Find where the given text appears and provide that cell's center as [x, y] coordinate. 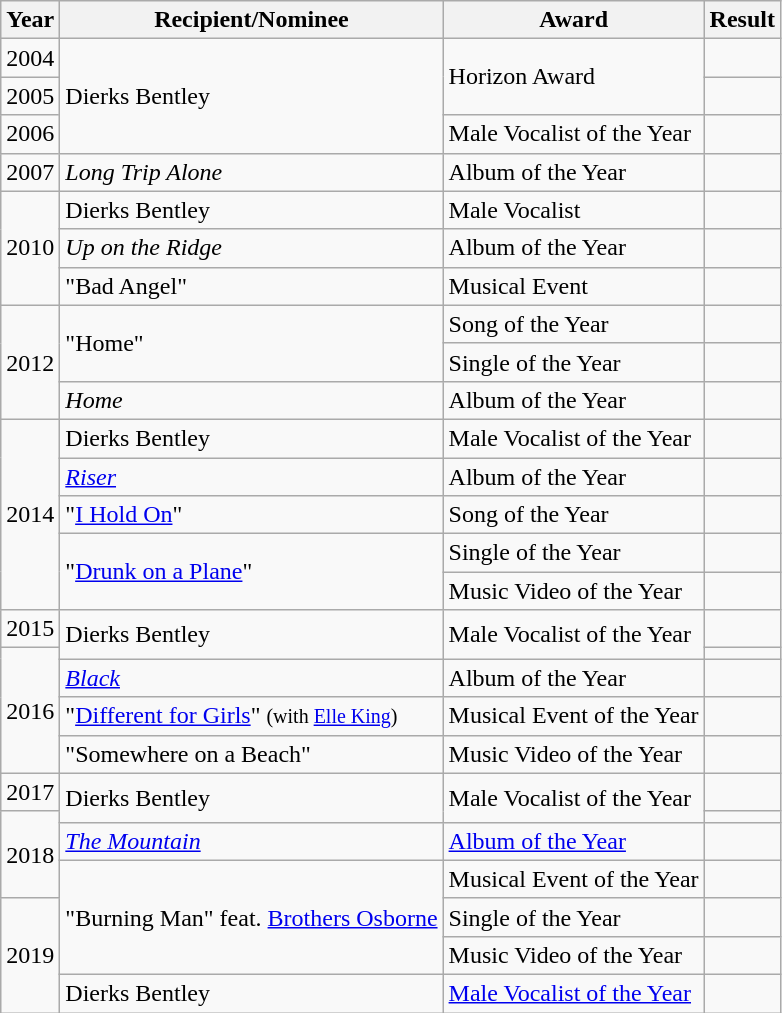
"Somewhere on a Beach" [252, 754]
2014 [30, 514]
"Home" [252, 343]
The Mountain [252, 841]
"I Hold On" [252, 515]
Black [252, 678]
2004 [30, 58]
"Burning Man" feat. Brothers Osborne [252, 917]
Up on the Ridge [252, 248]
Result [742, 20]
2007 [30, 172]
2010 [30, 248]
Long Trip Alone [252, 172]
"Different for Girls" (with Elle King) [252, 716]
Year [30, 20]
2012 [30, 362]
2017 [30, 792]
Riser [252, 477]
2018 [30, 854]
2005 [30, 96]
Male Vocalist [574, 210]
"Drunk on a Plane" [252, 572]
2006 [30, 134]
Horizon Award [574, 77]
2016 [30, 710]
Recipient/Nominee [252, 20]
Home [252, 400]
Award [574, 20]
"Bad Angel" [252, 286]
2019 [30, 955]
2015 [30, 629]
Musical Event [574, 286]
